Return the [X, Y] coordinate for the center point of the cell that contains the specified text.  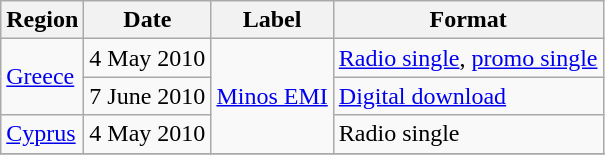
Label [272, 20]
Radio single, promo single [468, 58]
Radio single [468, 134]
Minos EMI [272, 96]
Digital download [468, 96]
Cyprus [42, 134]
Greece [42, 77]
7 June 2010 [148, 96]
Date [148, 20]
Region [42, 20]
Format [468, 20]
